Pinpoint the cell where the given text exists, returning its (x, y) midpoint coordinate. 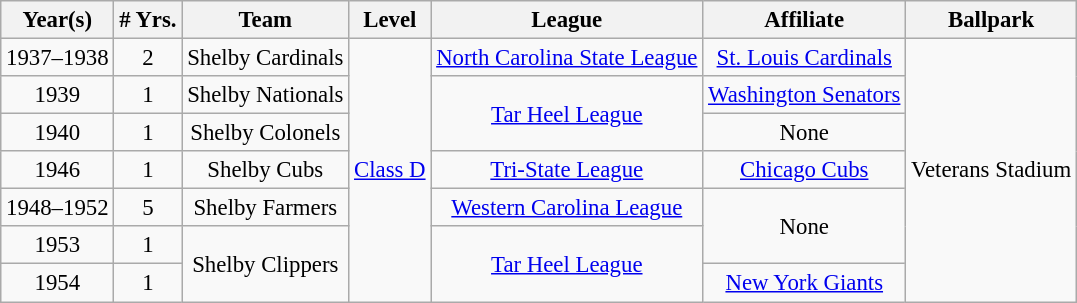
Ballpark (992, 20)
Western Carolina League (567, 208)
Year(s) (58, 20)
Shelby Colonels (266, 133)
Shelby Farmers (266, 208)
Affiliate (804, 20)
1939 (58, 95)
1954 (58, 283)
Class D (390, 170)
Chicago Cubs (804, 170)
Tri-State League (567, 170)
1940 (58, 133)
North Carolina State League (567, 58)
1937–1938 (58, 58)
# Yrs. (148, 20)
League (567, 20)
Team (266, 20)
Veterans Stadium (992, 170)
Shelby Cubs (266, 170)
1946 (58, 170)
5 (148, 208)
Shelby Nationals (266, 95)
New York Giants (804, 283)
2 (148, 58)
Level (390, 20)
1948–1952 (58, 208)
St. Louis Cardinals (804, 58)
Shelby Cardinals (266, 58)
Shelby Clippers (266, 264)
Washington Senators (804, 95)
1953 (58, 245)
